Scan for the cell matching the given text and deliver its [X, Y] coordinate at center. 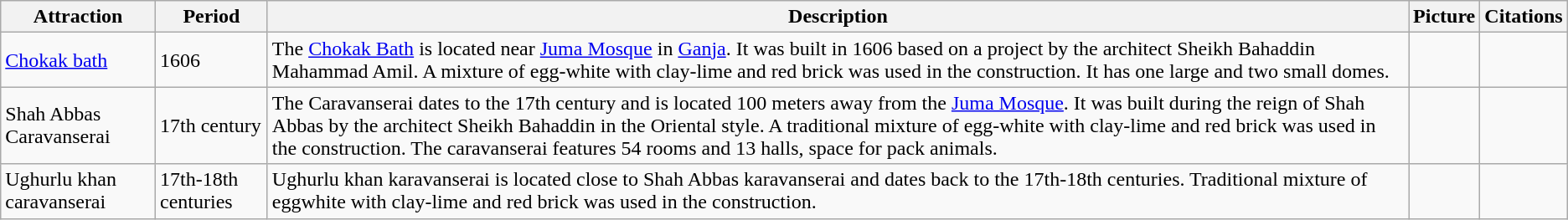
Period [212, 17]
Chokak bath [79, 60]
Shah Abbas Caravanserai [79, 125]
Picture [1444, 17]
Description [838, 17]
Ughurlu khan caravanserai [79, 191]
1606 [212, 60]
17th century [212, 125]
17th-18th centuries [212, 191]
Citations [1524, 17]
Attraction [79, 17]
